Identify which cell holds the provided text, then report its (x, y) central coordinate. 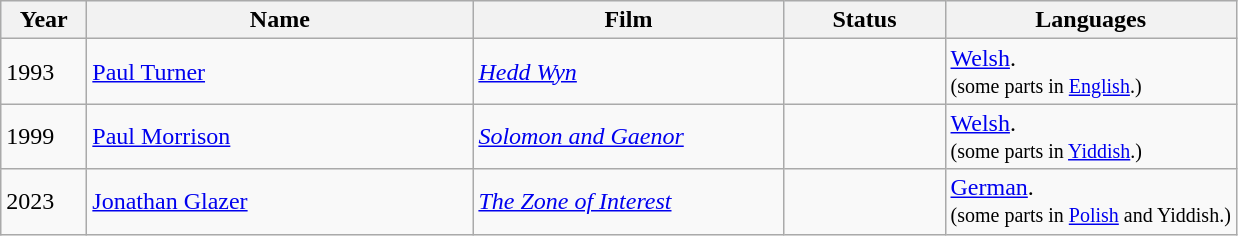
Languages (1090, 20)
German.(some parts in Polish and Yiddish.) (1090, 202)
Welsh.(some parts in Yiddish.) (1090, 136)
Welsh.(some parts in English.) (1090, 72)
Name (280, 20)
Jonathan Glazer (280, 202)
Year (44, 20)
1993 (44, 72)
Solomon and Gaenor (628, 136)
Status (864, 20)
The Zone of Interest (628, 202)
2023 (44, 202)
Film (628, 20)
Paul Turner (280, 72)
Hedd Wyn (628, 72)
Paul Morrison (280, 136)
1999 (44, 136)
